Scan for the cell matching the given text and deliver its (x, y) coordinate at center. 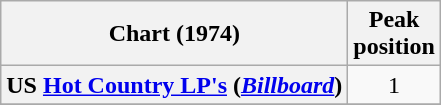
Peakposition (394, 34)
Chart (1974) (174, 34)
1 (394, 85)
US Hot Country LP's (Billboard) (174, 85)
